Search for the cell housing the specified text and yield its [X, Y] center coordinate. 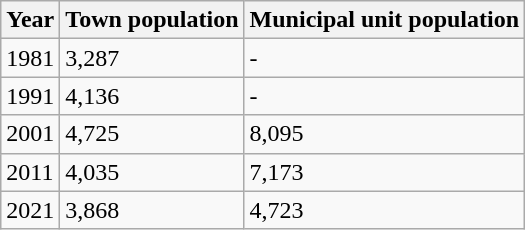
3,287 [152, 58]
2001 [30, 134]
4,723 [384, 210]
Year [30, 20]
1981 [30, 58]
4,725 [152, 134]
3,868 [152, 210]
2011 [30, 172]
4,035 [152, 172]
2021 [30, 210]
8,095 [384, 134]
Town population [152, 20]
7,173 [384, 172]
1991 [30, 96]
4,136 [152, 96]
Municipal unit population [384, 20]
